Return (x, y) of the center of cell containing provided text 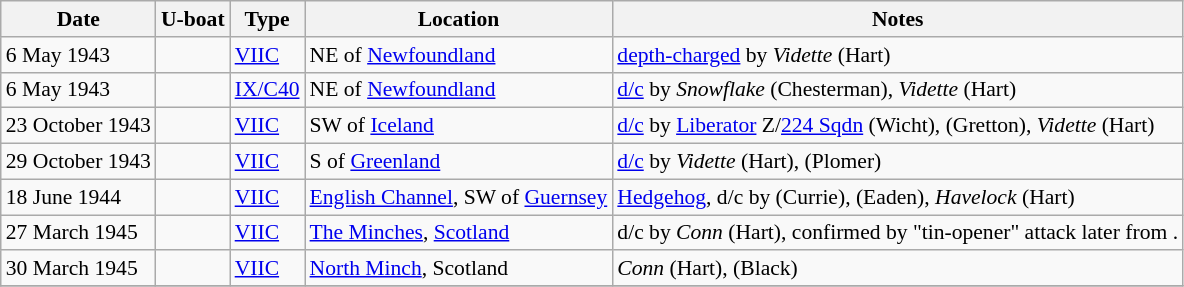
29 October 1943 (78, 162)
Type (268, 19)
23 October 1943 (78, 126)
Conn (Hart), (Black) (898, 269)
depth-charged by Vidette (Hart) (898, 55)
30 March 1945 (78, 269)
d/c by Snowflake (Chesterman), Vidette (Hart) (898, 90)
Notes (898, 19)
18 June 1944 (78, 197)
English Channel, SW of Guernsey (459, 197)
d/c by Vidette (Hart), (Plomer) (898, 162)
North Minch, Scotland (459, 269)
d/c by Conn (Hart), confirmed by "tin-opener" attack later from . (898, 233)
U-boat (193, 19)
IX/C40 (268, 90)
27 March 1945 (78, 233)
S of Greenland (459, 162)
The Minches, Scotland (459, 233)
Location (459, 19)
d/c by Liberator Z/224 Sqdn (Wicht), (Gretton), Vidette (Hart) (898, 126)
Hedgehog, d/c by (Currie), (Eaden), Havelock (Hart) (898, 197)
Date (78, 19)
SW of Iceland (459, 126)
